Capture the cell that displays the provided text and extract its [X, Y] central coordinate. 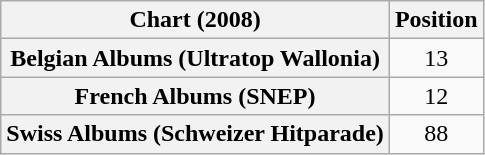
Chart (2008) [196, 20]
French Albums (SNEP) [196, 96]
Belgian Albums (Ultratop Wallonia) [196, 58]
12 [436, 96]
Position [436, 20]
88 [436, 134]
13 [436, 58]
Swiss Albums (Schweizer Hitparade) [196, 134]
